Determine the [x, y] coordinate at the center of the cell enclosing the given text.  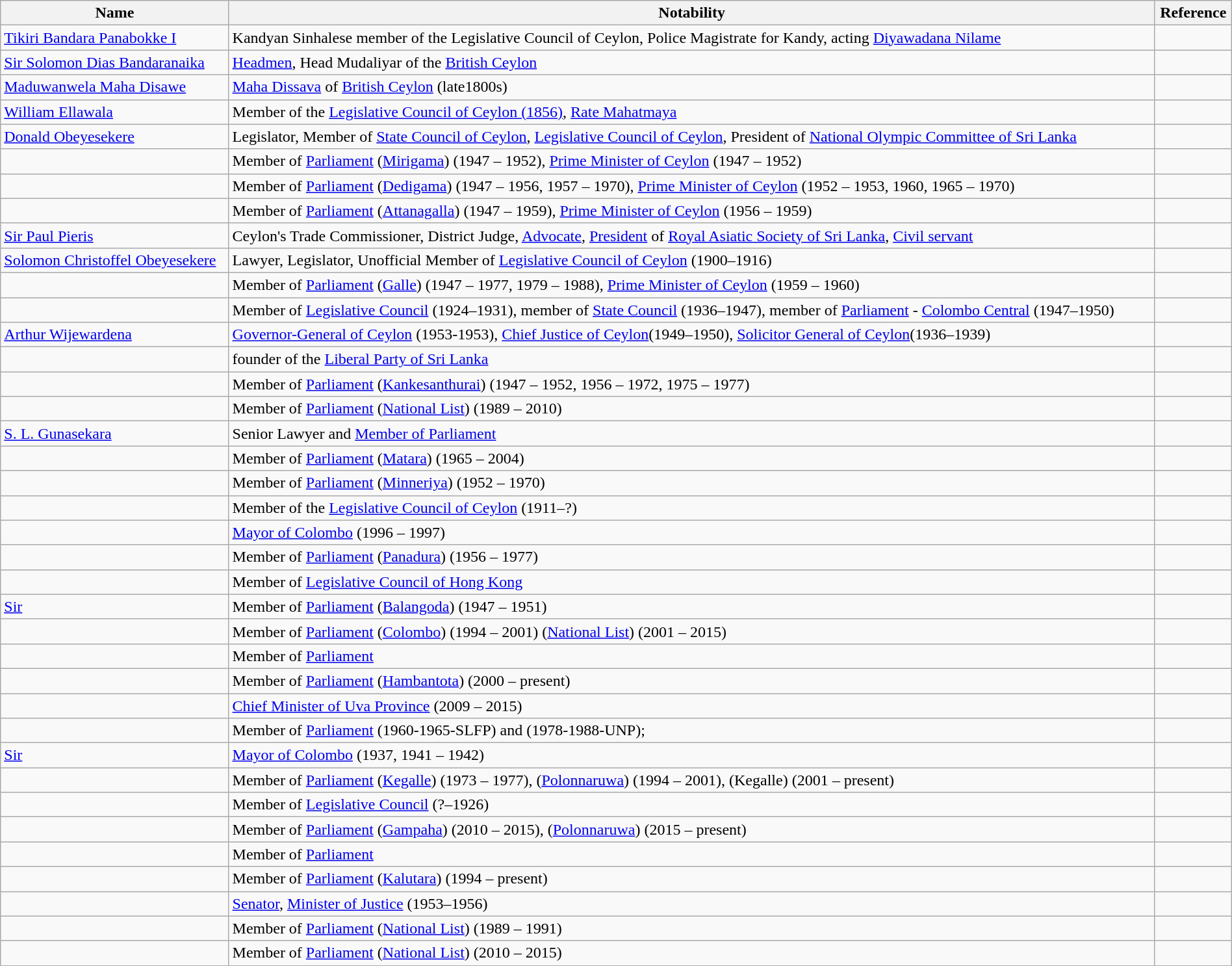
Sir Paul Pieris [114, 235]
Member of Parliament (Galle) (1947 – 1977, 1979 – 1988), Prime Minister of Ceylon (1959 – 1960) [691, 285]
Member of Parliament (Minneriya) (1952 – 1970) [691, 483]
Member of Parliament (Kegalle) (1973 – 1977), (Polonnaruwa) (1994 – 2001), (Kegalle) (2001 – present) [691, 780]
Member of Legislative Council of Hong Kong [691, 582]
Maduwanwela Maha Disawe [114, 87]
Tikiri Bandara Panabokke I [114, 38]
S. L. Gunasekara [114, 434]
Member of Parliament (Panadura) (1956 – 1977) [691, 557]
Member of Parliament (Dedigama) (1947 – 1956, 1957 – 1970), Prime Minister of Ceylon (1952 – 1953, 1960, 1965 – 1970) [691, 186]
Member of the Legislative Council of Ceylon (1856), Rate Mahatmaya [691, 112]
Member of Parliament (Hambantota) (2000 – present) [691, 681]
Member of the Legislative Council of Ceylon (1911–?) [691, 508]
Ceylon's Trade Commissioner, District Judge, Advocate, President of Royal Asiatic Society of Sri Lanka, Civil servant [691, 235]
Sir Solomon Dias Bandaranaika [114, 62]
Member of Parliament (Kalutara) (1994 – present) [691, 879]
Member of Parliament (National List) (1989 – 2010) [691, 409]
Member of Parliament (National List) (2010 – 2015) [691, 953]
Member of Parliament (National List) (1989 – 1991) [691, 928]
Member of Parliament (1960-1965-SLFP) and (1978-1988-UNP); [691, 731]
Kandyan Sinhalese member of the Legislative Council of Ceylon, Police Magistrate for Kandy, acting Diyawadana Nilame [691, 38]
Solomon Christoffel Obeyesekere [114, 260]
founder of the Liberal Party of Sri Lanka [691, 359]
Mayor of Colombo (1937, 1941 – 1942) [691, 755]
Member of Parliament (Colombo) (1994 – 2001) (National List) (2001 – 2015) [691, 631]
Member of Parliament (Attanagalla) (1947 – 1959), Prime Minister of Ceylon (1956 – 1959) [691, 211]
Member of Legislative Council (1924–1931), member of State Council (1936–1947), member of Parliament - Colombo Central (1947–1950) [691, 310]
Senior Lawyer and Member of Parliament [691, 434]
Donald Obeyesekere [114, 137]
William Ellawala [114, 112]
Notability [691, 13]
Maha Dissava of British Ceylon (late1800s) [691, 87]
Governor-General of Ceylon (1953-1953), Chief Justice of Ceylon(1949–1950), Solicitor General of Ceylon(1936–1939) [691, 335]
Arthur Wijewardena [114, 335]
Member of Parliament (Matara) (1965 – 2004) [691, 458]
Member of Legislative Council (?–1926) [691, 805]
Member of Parliament (Balangoda) (1947 – 1951) [691, 607]
Lawyer, Legislator, Unofficial Member of Legislative Council of Ceylon (1900–1916) [691, 260]
Legislator, Member of State Council of Ceylon, Legislative Council of Ceylon, President of National Olympic Committee of Sri Lanka [691, 137]
Reference [1193, 13]
Chief Minister of Uva Province (2009 – 2015) [691, 705]
Mayor of Colombo (1996 – 1997) [691, 532]
Senator, Minister of Justice (1953–1956) [691, 904]
Name [114, 13]
Headmen, Head Mudaliyar of the British Ceylon [691, 62]
Member of Parliament (Kankesanthurai) (1947 – 1952, 1956 – 1972, 1975 – 1977) [691, 384]
Member of Parliament (Gampaha) (2010 – 2015), (Polonnaruwa) (2015 – present) [691, 829]
Member of Parliament (Mirigama) (1947 – 1952), Prime Minister of Ceylon (1947 – 1952) [691, 161]
